Determine the [X, Y] coordinate at the center of the cell enclosing the given text.  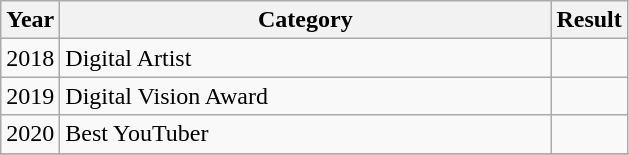
2019 [30, 96]
2018 [30, 58]
Best YouTuber [306, 134]
Digital Vision Award [306, 96]
Result [589, 20]
2020 [30, 134]
Year [30, 20]
Category [306, 20]
Digital Artist [306, 58]
